Return the (X, Y) coordinate for the center point of the cell that contains the specified text.  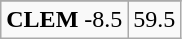
CLEM -8.5 (64, 20)
59.5 (154, 20)
